Detect which cell encompasses the target text, then output its (X, Y) center coordinate. 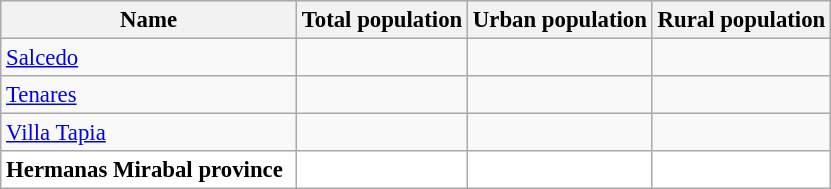
Salcedo (149, 58)
Rural population (741, 20)
Villa Tapia (149, 133)
Tenares (149, 95)
Hermanas Mirabal province (149, 170)
Urban population (560, 20)
Total population (382, 20)
Name (149, 20)
